Pinpoint the cell where the given text exists, returning its [x, y] midpoint coordinate. 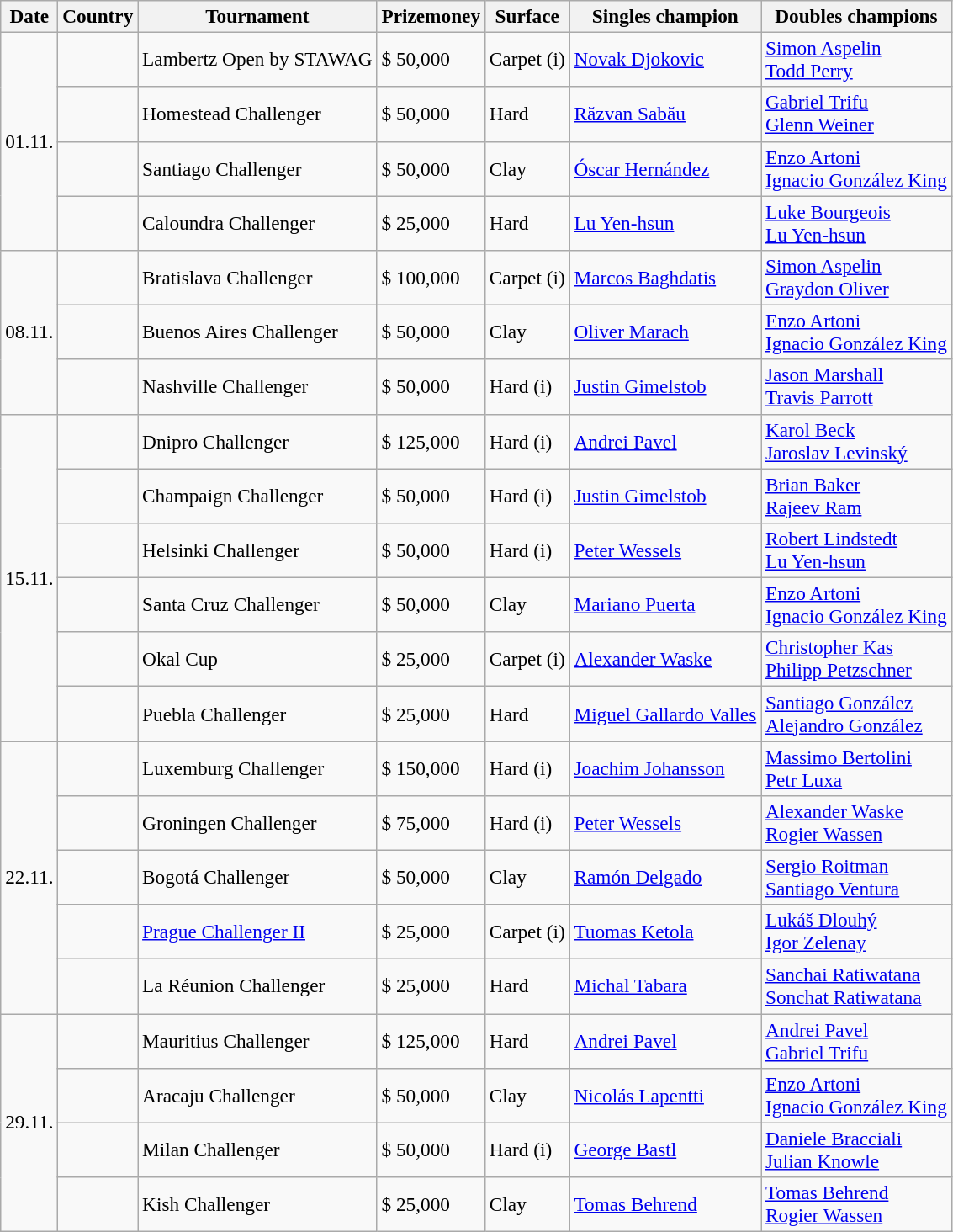
Oliver Marach [665, 332]
Ramón Delgado [665, 877]
Sergio Roitman Santiago Ventura [856, 877]
Luxemburg Challenger [257, 767]
Bratislava Challenger [257, 278]
Massimo Bertolini Petr Luxa [856, 767]
La Réunion Challenger [257, 986]
Joachim Johansson [665, 767]
Aracaju Challenger [257, 1096]
Novak Djokovic [665, 59]
Nicolás Lapentti [665, 1096]
George Bastl [665, 1150]
Prague Challenger II [257, 932]
Santa Cruz Challenger [257, 604]
Puebla Challenger [257, 714]
Tournament [257, 16]
01.11. [29, 141]
Óscar Hernández [665, 168]
Tomas Behrend Rogier Wassen [856, 1203]
Dnipro Challenger [257, 441]
22.11. [29, 877]
29.11. [29, 1123]
Luke Bourgeois Lu Yen-hsun [856, 222]
Alexander Waske [665, 660]
$ 100,000 [431, 278]
Lu Yen-hsun [665, 222]
Tuomas Ketola [665, 932]
Nashville Challenger [257, 387]
Homestead Challenger [257, 114]
Caloundra Challenger [257, 222]
Simon Aspelin Todd Perry [856, 59]
Andrei Pavel Gabriel Trifu [856, 1040]
Singles champion [665, 16]
$ 75,000 [431, 823]
Alexander Waske Rogier Wassen [856, 823]
Răzvan Sabău [665, 114]
Lukáš Dlouhý Igor Zelenay [856, 932]
Miguel Gallardo Valles [665, 714]
Champaign Challenger [257, 495]
Doubles champions [856, 16]
Karol Beck Jaroslav Levinský [856, 441]
Prizemoney [431, 16]
Gabriel Trifu Glenn Weiner [856, 114]
Surface [527, 16]
Robert Lindstedt Lu Yen-hsun [856, 550]
Sanchai Ratiwatana Sonchat Ratiwatana [856, 986]
Christopher Kas Philipp Petzschner [856, 660]
Milan Challenger [257, 1150]
$ 150,000 [431, 767]
Mauritius Challenger [257, 1040]
Tomas Behrend [665, 1203]
Simon Aspelin Graydon Oliver [856, 278]
Marcos Baghdatis [665, 278]
Daniele Bracciali Julian Knowle [856, 1150]
Mariano Puerta [665, 604]
Kish Challenger [257, 1203]
Okal Cup [257, 660]
Helsinki Challenger [257, 550]
Brian Baker Rajeev Ram [856, 495]
Lambertz Open by STAWAG [257, 59]
08.11. [29, 332]
Country [98, 16]
Date [29, 16]
Santiago Challenger [257, 168]
Bogotá Challenger [257, 877]
Michal Tabara [665, 986]
15.11. [29, 577]
Jason Marshall Travis Parrott [856, 387]
Groningen Challenger [257, 823]
Buenos Aires Challenger [257, 332]
Santiago González Alejandro González [856, 714]
